Locate the cell with the specified text and output its (x, y) center coordinate. 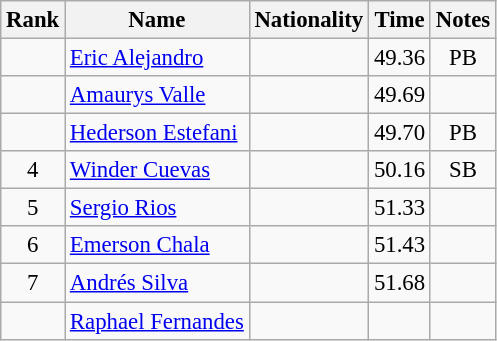
50.16 (400, 170)
49.69 (400, 95)
5 (33, 208)
Emerson Chala (158, 245)
SB (462, 170)
Notes (462, 20)
51.43 (400, 245)
Winder Cuevas (158, 170)
4 (33, 170)
49.36 (400, 58)
Eric Alejandro (158, 58)
Amaurys Valle (158, 95)
Hederson Estefani (158, 133)
51.68 (400, 283)
Rank (33, 20)
Nationality (308, 20)
Name (158, 20)
6 (33, 245)
49.70 (400, 133)
Andrés Silva (158, 283)
Raphael Fernandes (158, 321)
Sergio Rios (158, 208)
7 (33, 283)
Time (400, 20)
51.33 (400, 208)
